Find where the given text appears and provide that cell's center as (X, Y) coordinate. 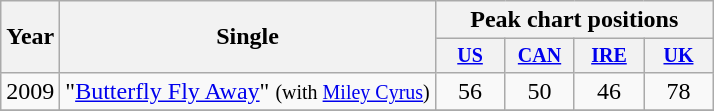
IRE (608, 56)
Year (30, 37)
50 (540, 91)
UK (678, 56)
CAN (540, 56)
46 (608, 91)
Single (248, 37)
78 (678, 91)
Peak chart positions (574, 20)
2009 (30, 91)
US (470, 56)
56 (470, 91)
"Butterfly Fly Away" (with Miley Cyrus) (248, 91)
